Detect which cell encompasses the target text, then output its (X, Y) center coordinate. 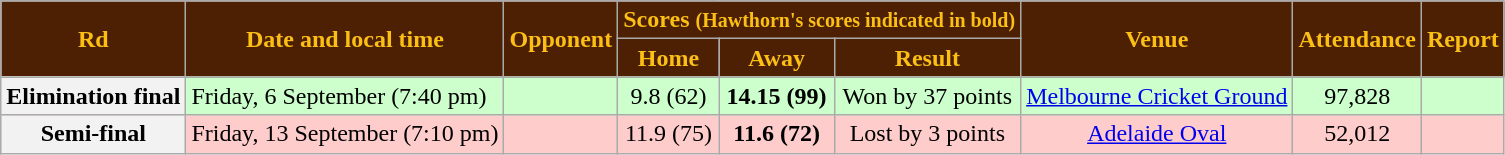
Melbourne Cricket Ground (1157, 96)
Attendance (1357, 39)
Date and local time (345, 39)
11.6 (72) (776, 134)
Friday, 6 September (7:40 pm) (345, 96)
Away (776, 58)
Elimination final (94, 96)
Adelaide Oval (1157, 134)
Result (928, 58)
Scores (Hawthorn's scores indicated in bold) (820, 20)
Report (1462, 39)
52,012 (1357, 134)
14.15 (99) (776, 96)
Semi-final (94, 134)
9.8 (62) (668, 96)
Friday, 13 September (7:10 pm) (345, 134)
Opponent (561, 39)
11.9 (75) (668, 134)
Won by 37 points (928, 96)
Lost by 3 points (928, 134)
Home (668, 58)
Rd (94, 39)
Venue (1157, 39)
97,828 (1357, 96)
